Find where the given text appears and provide that cell's center as (x, y) coordinate. 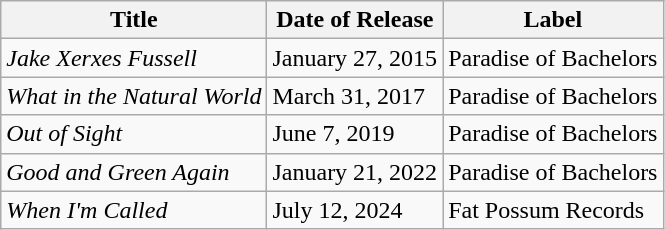
July 12, 2024 (355, 210)
January 21, 2022 (355, 172)
Good and Green Again (134, 172)
March 31, 2017 (355, 96)
Title (134, 20)
Jake Xerxes Fussell (134, 58)
January 27, 2015 (355, 58)
Fat Possum Records (553, 210)
Label (553, 20)
When I'm Called (134, 210)
June 7, 2019 (355, 134)
Date of Release (355, 20)
Out of Sight (134, 134)
What in the Natural World (134, 96)
